Capture the cell that displays the provided text and extract its (x, y) central coordinate. 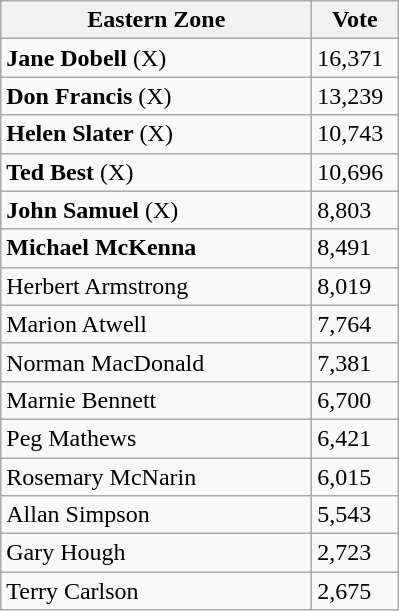
2,675 (355, 591)
Ted Best (X) (156, 172)
16,371 (355, 58)
Marion Atwell (156, 324)
5,543 (355, 515)
Marnie Bennett (156, 400)
7,764 (355, 324)
Peg Mathews (156, 438)
Don Francis (X) (156, 96)
Helen Slater (X) (156, 134)
6,700 (355, 400)
6,015 (355, 477)
Terry Carlson (156, 591)
6,421 (355, 438)
Allan Simpson (156, 515)
8,019 (355, 286)
Eastern Zone (156, 20)
2,723 (355, 553)
Norman MacDonald (156, 362)
Jane Dobell (X) (156, 58)
8,491 (355, 248)
John Samuel (X) (156, 210)
Gary Hough (156, 553)
13,239 (355, 96)
10,696 (355, 172)
Herbert Armstrong (156, 286)
Michael McKenna (156, 248)
8,803 (355, 210)
10,743 (355, 134)
Rosemary McNarin (156, 477)
7,381 (355, 362)
Vote (355, 20)
